For the text-containing cell, return its midpoint in (x, y) coordinate format. 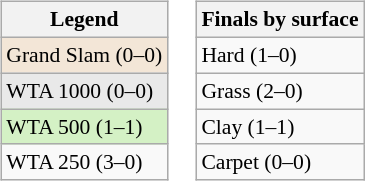
WTA 250 (3–0) (84, 162)
Legend (84, 20)
Grand Slam (0–0) (84, 55)
Grass (2–0) (280, 91)
Carpet (0–0) (280, 162)
WTA 1000 (0–0) (84, 91)
WTA 500 (1–1) (84, 127)
Finals by surface (280, 20)
Clay (1–1) (280, 127)
Hard (1–0) (280, 55)
